Identify which cell holds the provided text, then report its [x, y] central coordinate. 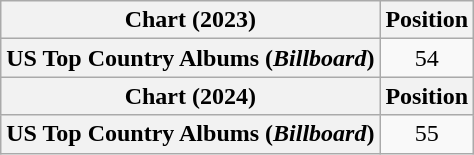
Chart (2024) [190, 96]
55 [427, 134]
54 [427, 58]
Chart (2023) [190, 20]
